Return the (x, y) coordinate for the center point of the cell that contains the specified text.  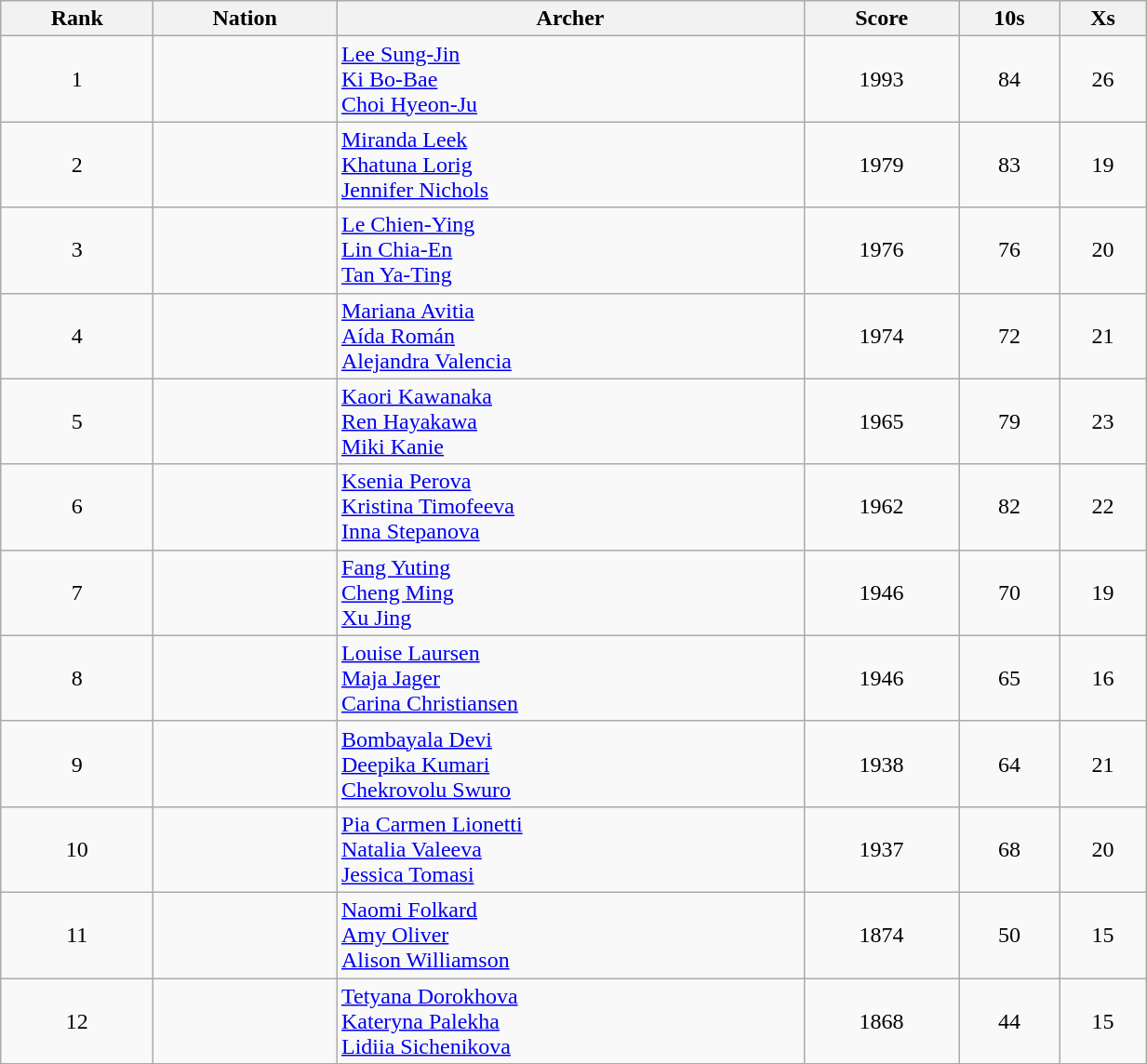
Tetyana DorokhovaKateryna PalekhaLidiia Sichenikova (571, 1021)
Xs (1102, 19)
22 (1102, 507)
1874 (882, 935)
70 (1010, 592)
4 (77, 336)
Mariana Avitia Aída RománAlejandra Valencia (571, 336)
68 (1010, 849)
Ksenia PerovaKristina TimofeevaInna Stepanova (571, 507)
65 (1010, 678)
10s (1010, 19)
1993 (882, 79)
1938 (882, 764)
Kaori KawanakaRen HayakawaMiki Kanie (571, 421)
Nation (246, 19)
Fang YutingCheng MingXu Jing (571, 592)
84 (1010, 79)
3 (77, 250)
2 (77, 165)
83 (1010, 165)
Le Chien-YingLin Chia-EnTan Ya-Ting (571, 250)
1974 (882, 336)
1979 (882, 165)
7 (77, 592)
Bombayala DeviDeepika KumariChekrovolu Swuro (571, 764)
10 (77, 849)
Lee Sung-JinKi Bo-BaeChoi Hyeon-Ju (571, 79)
11 (77, 935)
12 (77, 1021)
26 (1102, 79)
Naomi FolkardAmy OliverAlison Williamson (571, 935)
79 (1010, 421)
64 (1010, 764)
6 (77, 507)
1937 (882, 849)
1868 (882, 1021)
Archer (571, 19)
Louise LaursenMaja JagerCarina Christiansen (571, 678)
16 (1102, 678)
1976 (882, 250)
Miranda LeekKhatuna LorigJennifer Nichols (571, 165)
Rank (77, 19)
Pia Carmen LionettiNatalia ValeevaJessica Tomasi (571, 849)
9 (77, 764)
8 (77, 678)
76 (1010, 250)
1 (77, 79)
23 (1102, 421)
1965 (882, 421)
44 (1010, 1021)
1962 (882, 507)
72 (1010, 336)
Score (882, 19)
5 (77, 421)
50 (1010, 935)
82 (1010, 507)
